Output the [X, Y] coordinate of the center of the cell containing the given text.  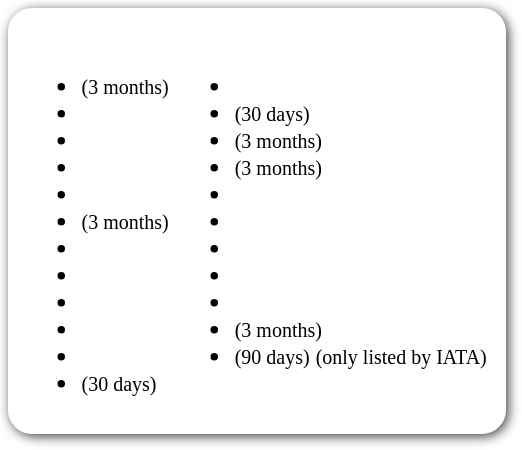
(3 months) (3 months) (30 days) [95, 221]
(30 days) (3 months) (3 months) (3 months) (90 days) (only listed by IATA) [330, 221]
